Identify which cell holds the provided text, then report its (x, y) central coordinate. 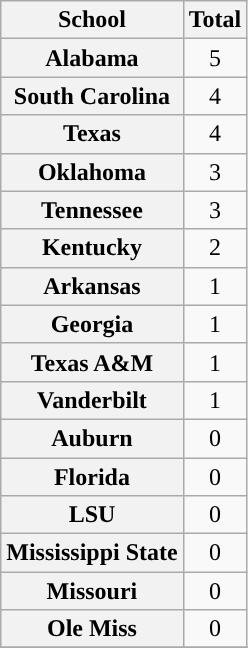
Texas (92, 134)
Total (215, 20)
LSU (92, 515)
Auburn (92, 438)
Oklahoma (92, 172)
Mississippi State (92, 553)
Georgia (92, 324)
Kentucky (92, 248)
School (92, 20)
Tennessee (92, 210)
2 (215, 248)
Arkansas (92, 286)
5 (215, 58)
South Carolina (92, 96)
Missouri (92, 591)
Vanderbilt (92, 400)
Florida (92, 477)
Ole Miss (92, 629)
Alabama (92, 58)
Texas A&M (92, 362)
